Pinpoint the cell where the given text exists, returning its (x, y) midpoint coordinate. 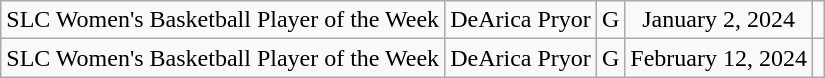
January 2, 2024 (719, 20)
February 12, 2024 (719, 58)
